For the text-containing cell, return its midpoint in (X, Y) coordinate format. 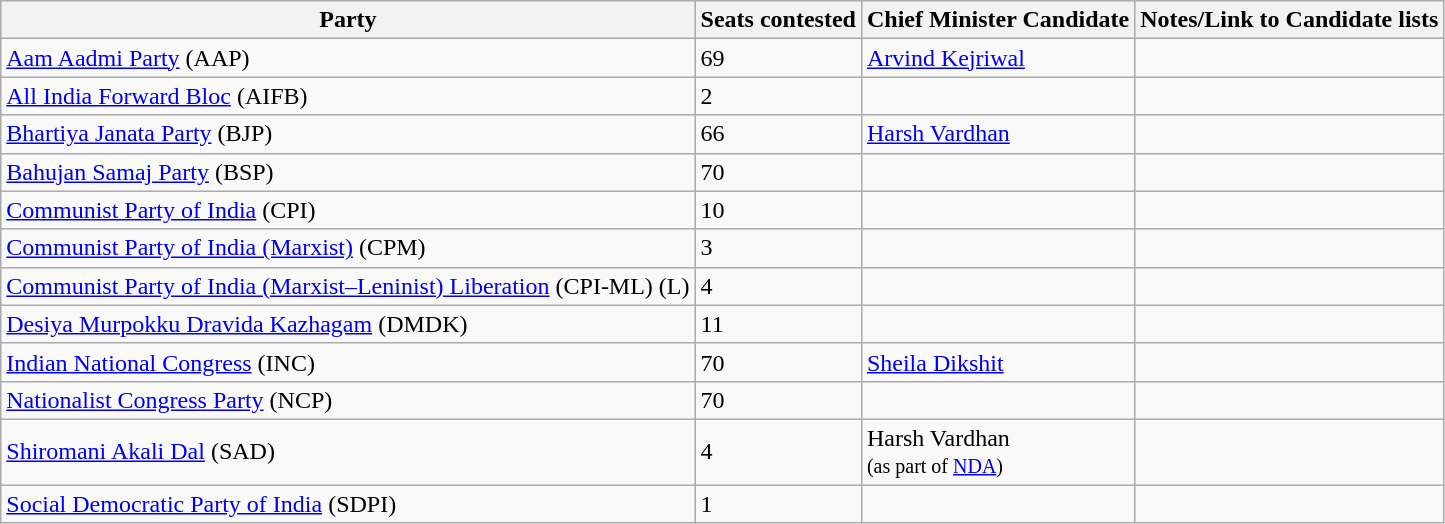
11 (778, 324)
2 (778, 96)
10 (778, 210)
Communist Party of India (Marxist) (CPM) (348, 248)
Nationalist Congress Party (NCP) (348, 400)
Harsh Vardhan(as part of NDA) (998, 452)
Party (348, 20)
All India Forward Bloc (AIFB) (348, 96)
Social Democratic Party of India (SDPI) (348, 503)
Sheila Dikshit (998, 362)
Notes/Link to Candidate lists (1290, 20)
69 (778, 58)
Arvind Kejriwal (998, 58)
Bhartiya Janata Party (BJP) (348, 134)
66 (778, 134)
Indian National Congress (INC) (348, 362)
Chief Minister Candidate (998, 20)
Seats contested (778, 20)
Shiromani Akali Dal (SAD) (348, 452)
1 (778, 503)
Desiya Murpokku Dravida Kazhagam (DMDK) (348, 324)
Harsh Vardhan (998, 134)
Aam Aadmi Party (AAP) (348, 58)
Bahujan Samaj Party (BSP) (348, 172)
3 (778, 248)
Communist Party of India (CPI) (348, 210)
Communist Party of India (Marxist–Leninist) Liberation (CPI-ML) (L) (348, 286)
